Output the [X, Y] coordinate of the center of the cell containing the given text.  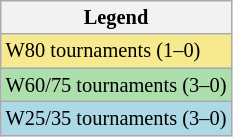
W60/75 tournaments (3–0) [116, 85]
W25/35 tournaments (3–0) [116, 118]
W80 tournaments (1–0) [116, 51]
Legend [116, 17]
